For the text-containing cell, return its midpoint in (x, y) coordinate format. 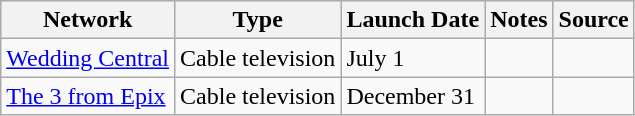
Notes (519, 20)
December 31 (413, 96)
Type (258, 20)
Network (88, 20)
July 1 (413, 58)
Wedding Central (88, 58)
Launch Date (413, 20)
The 3 from Epix (88, 96)
Source (594, 20)
